Locate the cell with the specified text and output its [x, y] center coordinate. 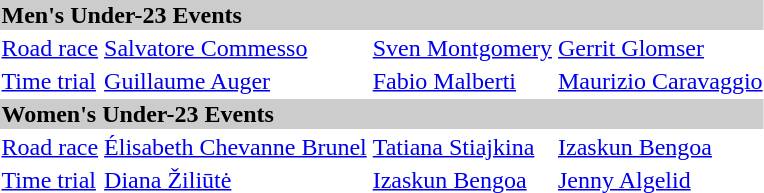
Guillaume Auger [236, 81]
Time trial [50, 81]
Women's Under-23 Events [382, 114]
Élisabeth Chevanne Brunel [236, 147]
Sven Montgomery [462, 48]
Tatiana Stiajkina [462, 147]
Salvatore Commesso [236, 48]
Men's Under-23 Events [382, 15]
Fabio Malberti [462, 81]
